Scan for the cell matching the given text and deliver its [X, Y] coordinate at center. 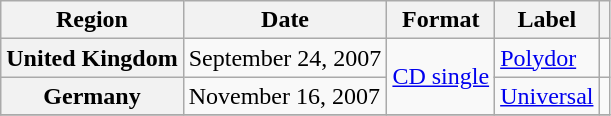
September 24, 2007 [285, 58]
Date [285, 20]
Universal [547, 96]
Label [547, 20]
CD single [441, 77]
November 16, 2007 [285, 96]
Polydor [547, 58]
United Kingdom [92, 58]
Format [441, 20]
Region [92, 20]
Germany [92, 96]
